Detect which cell encompasses the target text, then output its (X, Y) center coordinate. 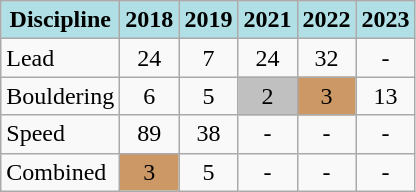
Bouldering (60, 96)
2022 (326, 20)
2019 (208, 20)
38 (208, 134)
32 (326, 58)
2 (268, 96)
Discipline (60, 20)
Speed (60, 134)
13 (386, 96)
7 (208, 58)
Combined (60, 172)
6 (150, 96)
2023 (386, 20)
2018 (150, 20)
89 (150, 134)
2021 (268, 20)
Lead (60, 58)
